Determine the [x, y] coordinate at the center of the cell enclosing the given text.  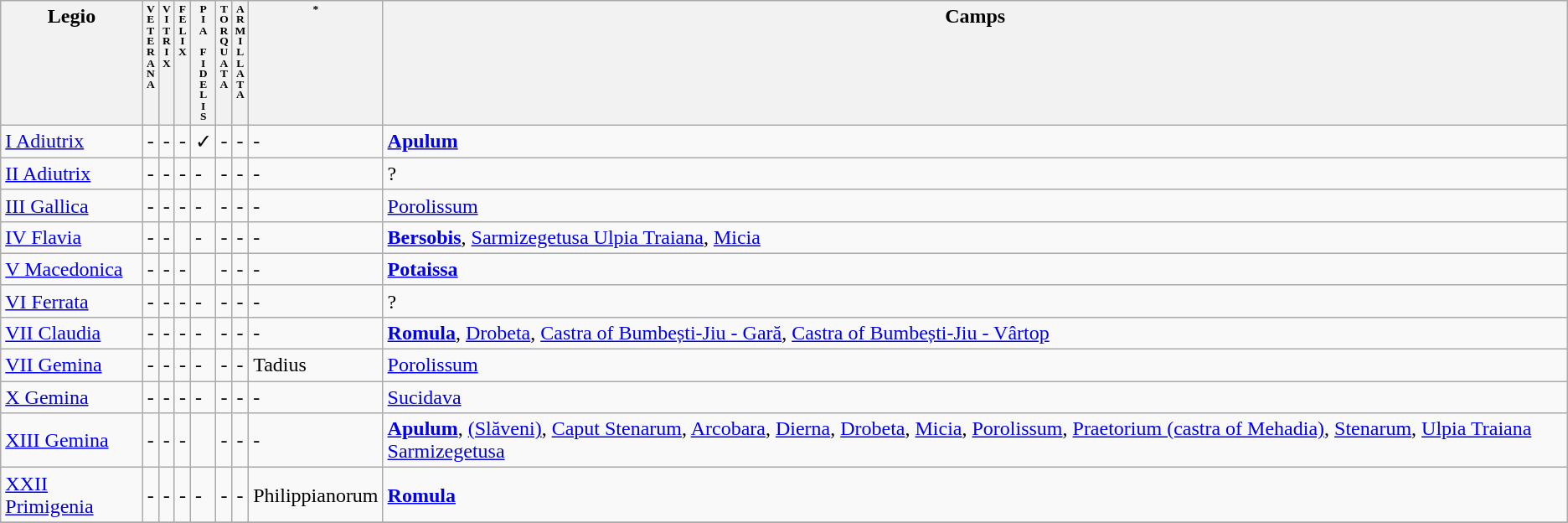
TORQUATA [224, 63]
V Macedonica [72, 269]
III Gallica [72, 205]
Philippianorum [316, 495]
VITRIX [166, 63]
PIA FIDELIS [203, 63]
XXII Primigenia [72, 495]
Tadius [316, 365]
II Adiutrix [72, 173]
Apulum [975, 142]
VI Ferrata [72, 301]
Romula, Drobeta, Castra of Bumbești-Jiu - Gară, Castra of Bumbești-Jiu - Vârtop [975, 334]
Bersobis, Sarmizegetusa Ulpia Traiana, Micia [975, 237]
X Gemina [72, 397]
Camps [975, 63]
✓ [203, 142]
IV Flavia [72, 237]
VII Gemina [72, 365]
XIII Gemina [72, 441]
Potaissa [975, 269]
VII Claudia [72, 334]
Romula [975, 495]
Sucidava [975, 397]
FELIX [183, 63]
VETERANA [151, 63]
ARMILLATA [240, 63]
Legio [72, 63]
I Adiutrix [72, 142]
* [316, 63]
